Scan for the cell matching the given text and deliver its (x, y) coordinate at center. 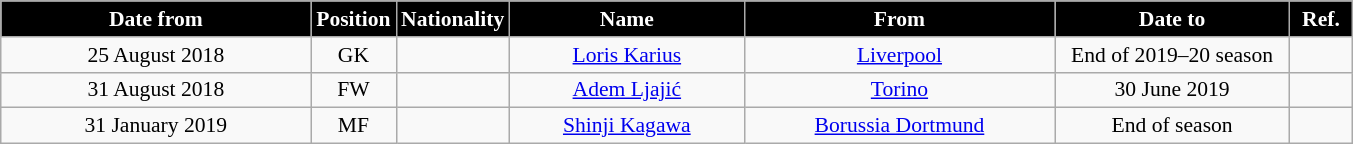
31 January 2019 (156, 126)
Adem Ljajić (626, 90)
Torino (899, 90)
MF (354, 126)
30 June 2019 (1172, 90)
Position (354, 19)
FW (354, 90)
GK (354, 55)
End of 2019–20 season (1172, 55)
Liverpool (899, 55)
25 August 2018 (156, 55)
From (899, 19)
31 August 2018 (156, 90)
Date from (156, 19)
Borussia Dortmund (899, 126)
Loris Karius (626, 55)
Shinji Kagawa (626, 126)
End of season (1172, 126)
Nationality (452, 19)
Date to (1172, 19)
Name (626, 19)
Ref. (1322, 19)
